Detect which cell encompasses the target text, then output its (x, y) center coordinate. 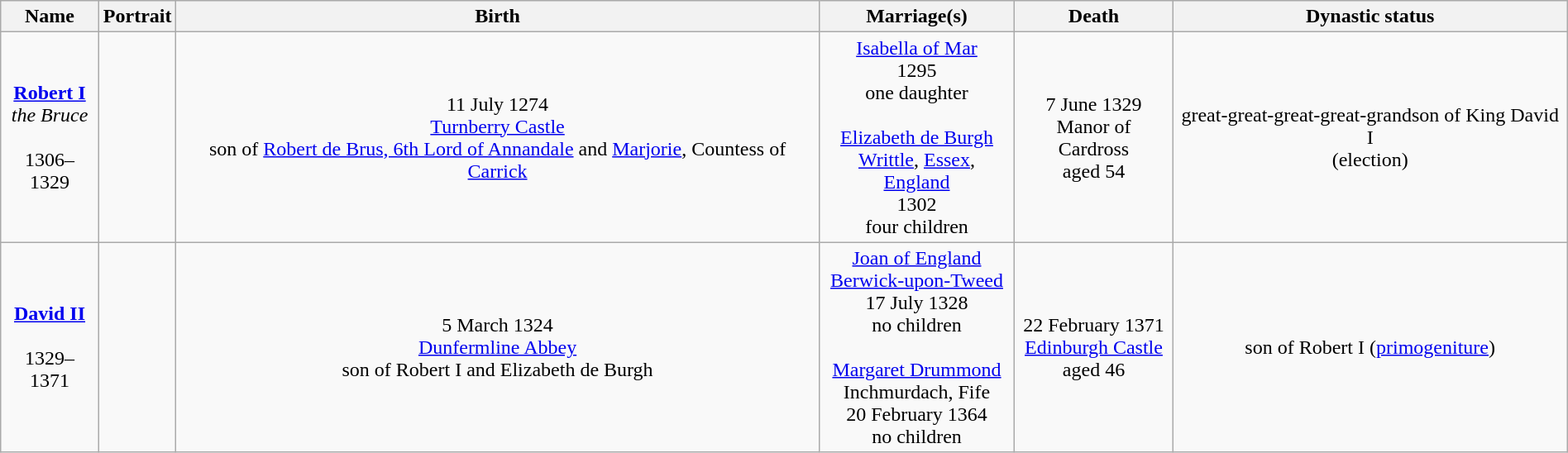
Robert Ithe Bruce1306–1329 (50, 137)
Marriage(s) (916, 17)
David II1329–1371 (50, 347)
Isabella of Mar1295one daughterElizabeth de BurghWrittle, Essex, England1302four children (916, 137)
Name (50, 17)
great-great-great-great-grandson of King David I(election) (1370, 137)
Portrait (137, 17)
7 June 1329Manor of Cardrossaged 54 (1093, 137)
son of Robert I (primogeniture) (1370, 347)
11 July 1274Turnberry Castleson of Robert de Brus, 6th Lord of Annandale and Marjorie, Countess of Carrick (498, 137)
Birth (498, 17)
Death (1093, 17)
Dynastic status (1370, 17)
Joan of EnglandBerwick-upon-Tweed17 July 1328no childrenMargaret DrummondInchmurdach, Fife20 February 1364no children (916, 347)
22 February 1371Edinburgh Castleaged 46 (1093, 347)
5 March 1324Dunfermline Abbeyson of Robert I and Elizabeth de Burgh (498, 347)
